Provide the [x, y] coordinate of the cell's center where the given text is located.  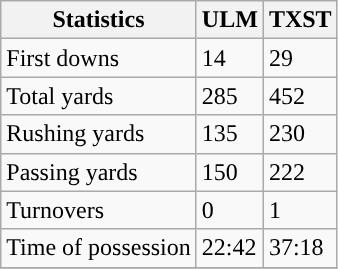
230 [300, 134]
29 [300, 58]
Time of possession [99, 248]
150 [230, 172]
285 [230, 96]
Statistics [99, 20]
37:18 [300, 248]
Passing yards [99, 172]
Turnovers [99, 210]
222 [300, 172]
1 [300, 210]
TXST [300, 20]
ULM [230, 20]
452 [300, 96]
Total yards [99, 96]
First downs [99, 58]
14 [230, 58]
Rushing yards [99, 134]
0 [230, 210]
22:42 [230, 248]
135 [230, 134]
